Scan for the cell matching the given text and deliver its (X, Y) coordinate at center. 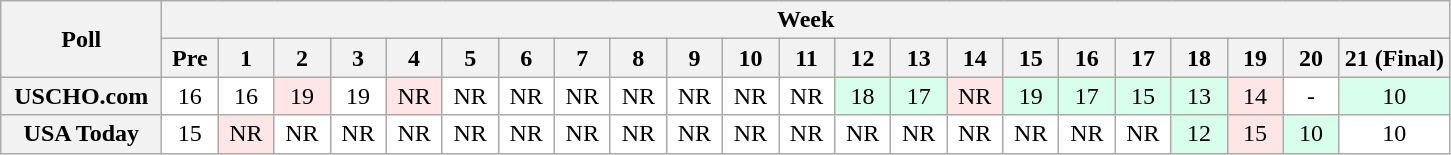
USA Today (82, 134)
Pre (190, 58)
3 (358, 58)
1 (246, 58)
7 (582, 58)
21 (Final) (1394, 58)
- (1311, 96)
9 (694, 58)
5 (470, 58)
Week (806, 20)
11 (806, 58)
20 (1311, 58)
8 (638, 58)
2 (302, 58)
4 (414, 58)
6 (526, 58)
Poll (82, 39)
USCHO.com (82, 96)
